Pinpoint the cell where the given text exists, returning its (x, y) midpoint coordinate. 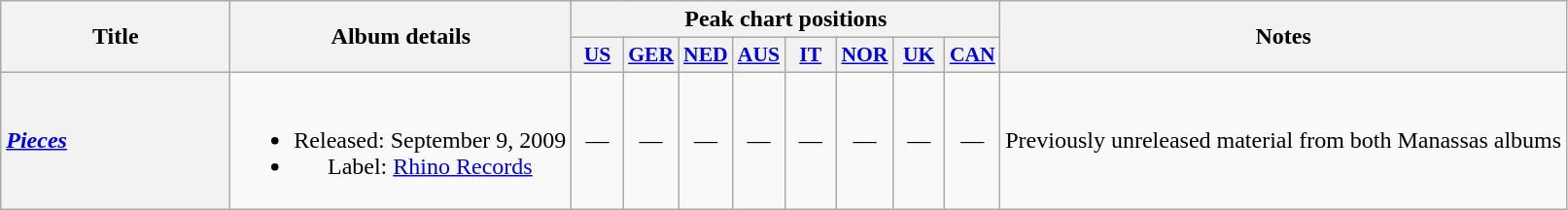
UK (918, 55)
Pieces (116, 140)
Album details (401, 37)
NOR (864, 55)
Title (116, 37)
US (597, 55)
Peak chart positions (785, 19)
CAN (972, 55)
Notes (1283, 37)
IT (811, 55)
Previously unreleased material from both Manassas albums (1283, 140)
NED (706, 55)
AUS (758, 55)
GER (651, 55)
Released: September 9, 2009Label: Rhino Records (401, 140)
